From the cell containing the given text, extract its center point as [X, Y] coordinate. 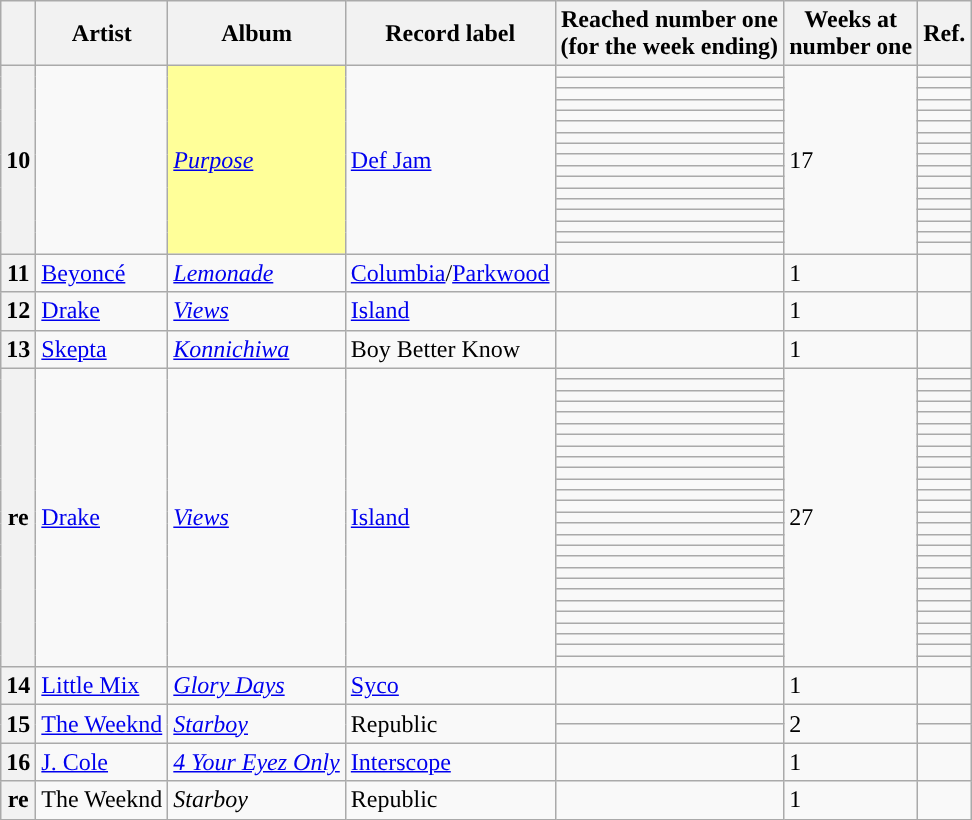
Record label [450, 34]
Skepta [102, 349]
2 [851, 724]
10 [18, 160]
27 [851, 518]
Purpose [257, 160]
15 [18, 724]
Artist [102, 34]
Beyoncé [102, 273]
Interscope [450, 762]
Weeks atnumber one [851, 34]
Reached number one(for the week ending) [670, 34]
13 [18, 349]
Album [257, 34]
12 [18, 311]
Syco [450, 686]
Ref. [944, 34]
17 [851, 160]
Columbia/Parkwood [450, 273]
Boy Better Know [450, 349]
11 [18, 273]
Glory Days [257, 686]
J. Cole [102, 762]
14 [18, 686]
Lemonade [257, 273]
Little Mix [102, 686]
16 [18, 762]
Konnichiwa [257, 349]
Def Jam [450, 160]
4 Your Eyez Only [257, 762]
